For the text-containing cell, return its midpoint in (X, Y) coordinate format. 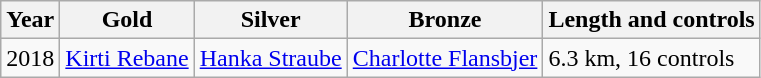
Bronze (445, 20)
Silver (270, 20)
Hanka Straube (270, 58)
2018 (30, 58)
6.3 km, 16 controls (652, 58)
Gold (127, 20)
Year (30, 20)
Charlotte Flansbjer (445, 58)
Kirti Rebane (127, 58)
Length and controls (652, 20)
